For the text-containing cell, return its midpoint in [x, y] coordinate format. 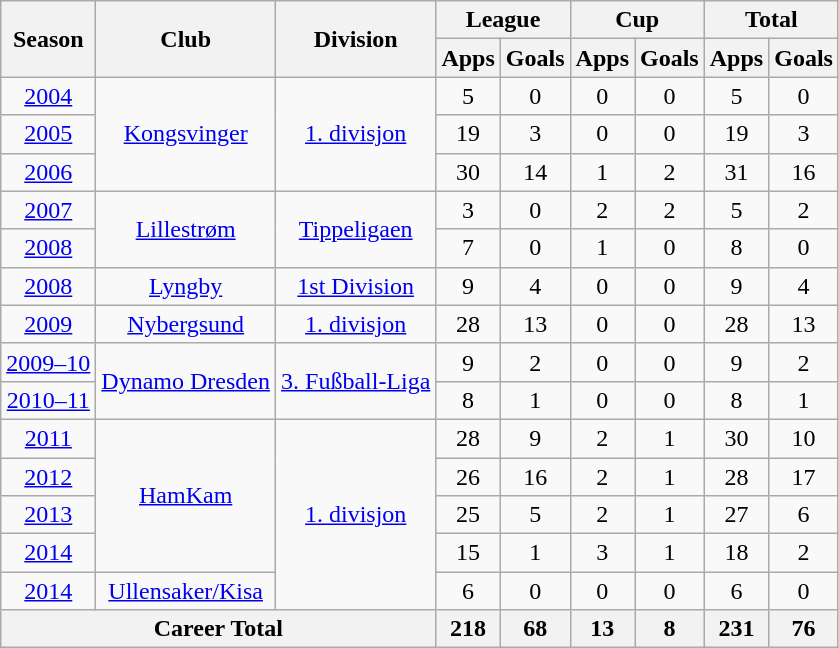
2013 [48, 515]
7 [468, 248]
Total [771, 20]
League [503, 20]
26 [468, 477]
Season [48, 39]
Tippeligaen [356, 229]
2010–11 [48, 400]
18 [736, 553]
Dynamo Dresden [186, 381]
Nybergsund [186, 324]
Career Total [218, 629]
Kongsvinger [186, 134]
17 [804, 477]
27 [736, 515]
25 [468, 515]
Lyngby [186, 286]
2011 [48, 438]
2007 [48, 210]
2009 [48, 324]
231 [736, 629]
14 [535, 172]
Cup [637, 20]
15 [468, 553]
2004 [48, 96]
Club [186, 39]
Lillestrøm [186, 229]
2005 [48, 134]
Division [356, 39]
10 [804, 438]
218 [468, 629]
76 [804, 629]
3. Fußball-Liga [356, 381]
2006 [48, 172]
Ullensaker/Kisa [186, 591]
2009–10 [48, 362]
68 [535, 629]
HamKam [186, 495]
31 [736, 172]
1st Division [356, 286]
2012 [48, 477]
